For the text-containing cell, return its midpoint in (X, Y) coordinate format. 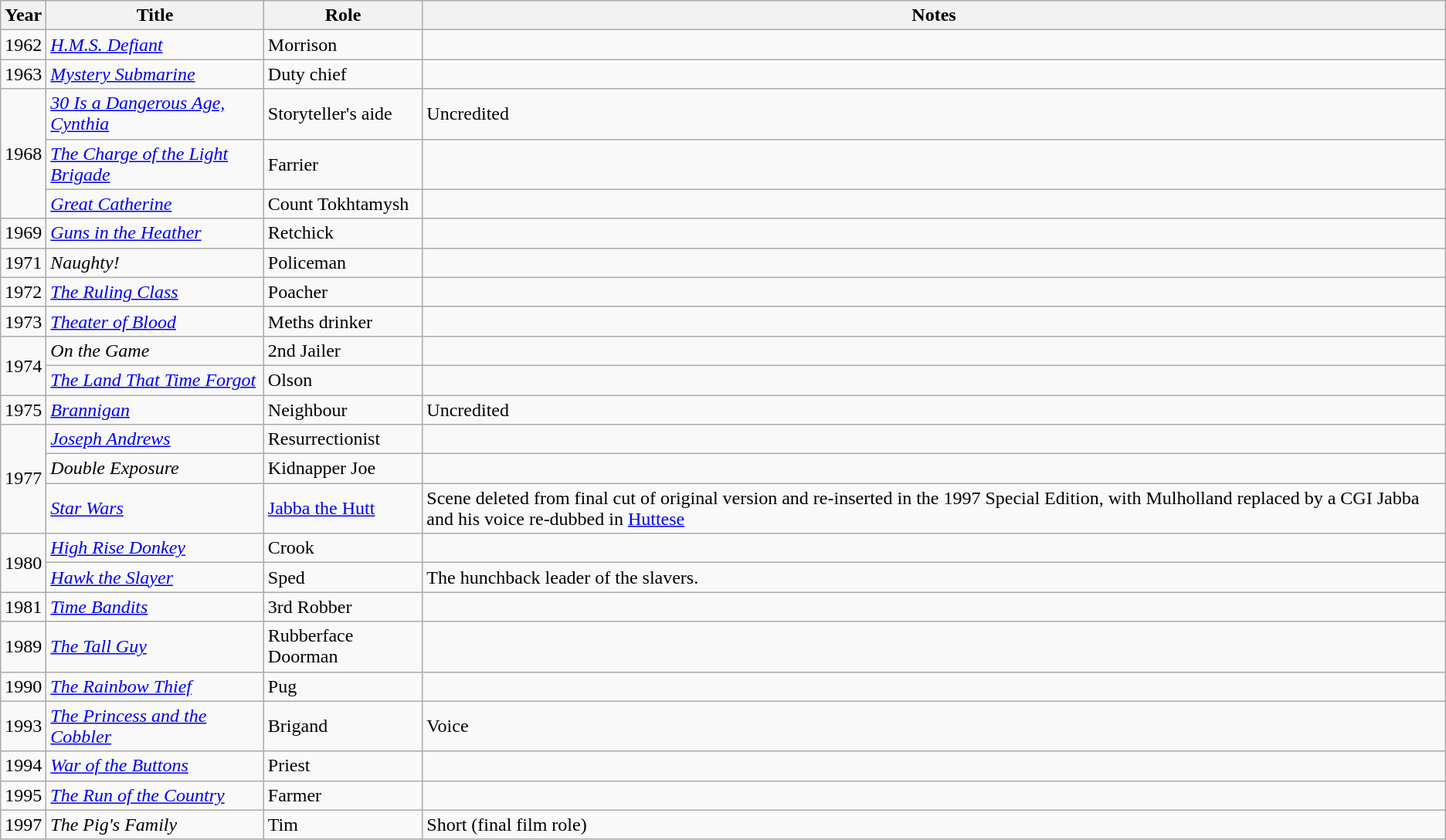
1994 (23, 766)
Storyteller's aide (343, 114)
1977 (23, 479)
Naughty! (154, 262)
Morrison (343, 45)
Duty chief (343, 74)
Resurrectionist (343, 439)
The Land That Time Forgot (154, 380)
Meths drinker (343, 321)
Olson (343, 380)
Guns in the Heather (154, 233)
The Ruling Class (154, 292)
1962 (23, 45)
1995 (23, 795)
1990 (23, 686)
Rubberface Doorman (343, 647)
3rd Robber (343, 607)
Farmer (343, 795)
Theater of Blood (154, 321)
Mystery Submarine (154, 74)
Brannigan (154, 410)
30 Is a Dangerous Age, Cynthia (154, 114)
1997 (23, 825)
Tim (343, 825)
The Charge of the Light Brigade (154, 164)
1989 (23, 647)
The Tall Guy (154, 647)
Double Exposure (154, 469)
The Princess and the Cobbler (154, 726)
The Rainbow Thief (154, 686)
Retchick (343, 233)
Star Wars (154, 508)
Title (154, 15)
Joseph Andrews (154, 439)
Brigand (343, 726)
1973 (23, 321)
The Pig's Family (154, 825)
Kidnapper Joe (343, 469)
Jabba the Hutt (343, 508)
1975 (23, 410)
Crook (343, 548)
Role (343, 15)
Time Bandits (154, 607)
Priest (343, 766)
Year (23, 15)
Sped (343, 577)
Neighbour (343, 410)
Hawk the Slayer (154, 577)
Notes (934, 15)
Short (final film role) (934, 825)
1980 (23, 563)
Voice (934, 726)
2nd Jailer (343, 351)
Count Tokhtamysh (343, 204)
On the Game (154, 351)
Policeman (343, 262)
1974 (23, 365)
H.M.S. Defiant (154, 45)
1968 (23, 154)
Great Catherine (154, 204)
Farrier (343, 164)
The Run of the Country (154, 795)
High Rise Donkey (154, 548)
1969 (23, 233)
Poacher (343, 292)
1972 (23, 292)
1993 (23, 726)
War of the Buttons (154, 766)
1971 (23, 262)
Pug (343, 686)
1981 (23, 607)
The hunchback leader of the slavers. (934, 577)
1963 (23, 74)
